Output the (X, Y) coordinate of the center of the cell containing the given text.  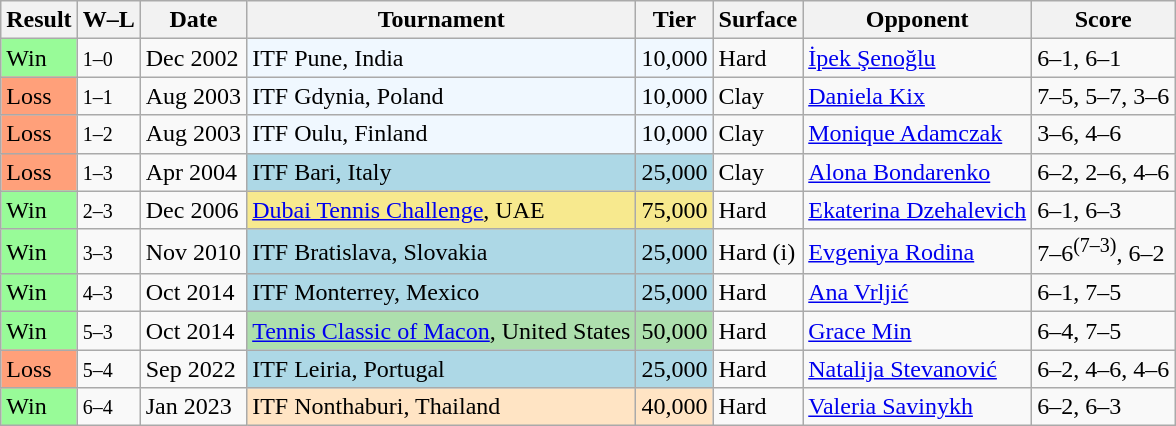
1–0 (108, 58)
Tournament (442, 20)
6–1, 6–1 (1104, 58)
Monique Adamczak (918, 134)
ITF Monterrey, Mexico (442, 293)
ITF Pune, India (442, 58)
75,000 (674, 210)
ITF Oulu, Finland (442, 134)
İpek Şenoğlu (918, 58)
Surface (758, 20)
Jan 2023 (193, 407)
Date (193, 20)
5–3 (108, 331)
7–6(7–3), 6–2 (1104, 252)
50,000 (674, 331)
2–3 (108, 210)
7–5, 5–7, 3–6 (1104, 96)
Alona Bondarenko (918, 172)
ITF Gdynia, Poland (442, 96)
ITF Nonthaburi, Thailand (442, 407)
Ekaterina Dzehalevich (918, 210)
Evgeniya Rodina (918, 252)
1–3 (108, 172)
Result (39, 20)
6–2, 4–6, 4–6 (1104, 369)
4–3 (108, 293)
Hard (i) (758, 252)
Nov 2010 (193, 252)
Dubai Tennis Challenge, UAE (442, 210)
Tennis Classic of Macon, United States (442, 331)
6–2, 6–3 (1104, 407)
3–6, 4–6 (1104, 134)
ITF Bari, Italy (442, 172)
Dec 2002 (193, 58)
Grace Min (918, 331)
Opponent (918, 20)
Ana Vrljić (918, 293)
Tier (674, 20)
6–1, 7–5 (1104, 293)
5–4 (108, 369)
Natalija Stevanović (918, 369)
6–1, 6–3 (1104, 210)
40,000 (674, 407)
6–4 (108, 407)
6–2, 2–6, 4–6 (1104, 172)
Score (1104, 20)
1–2 (108, 134)
Valeria Savinykh (918, 407)
ITF Leiria, Portugal (442, 369)
ITF Bratislava, Slovakia (442, 252)
6–4, 7–5 (1104, 331)
Dec 2006 (193, 210)
W–L (108, 20)
Daniela Kix (918, 96)
3–3 (108, 252)
1–1 (108, 96)
Apr 2004 (193, 172)
Sep 2022 (193, 369)
